Search for the cell housing the specified text and yield its (x, y) center coordinate. 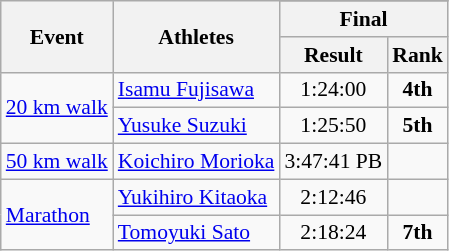
50 km walk (57, 162)
5th (418, 126)
1:25:50 (333, 126)
2:18:24 (333, 233)
20 km walk (57, 108)
Koichiro Morioka (196, 162)
4th (418, 90)
Final (363, 19)
Event (57, 36)
3:47:41 PB (333, 162)
Marathon (57, 214)
Athletes (196, 36)
2:12:46 (333, 197)
Result (333, 55)
Yukihiro Kitaoka (196, 197)
Rank (418, 55)
Isamu Fujisawa (196, 90)
7th (418, 233)
Yusuke Suzuki (196, 126)
1:24:00 (333, 90)
Tomoyuki Sato (196, 233)
